Return (X, Y) of the center of cell containing provided text 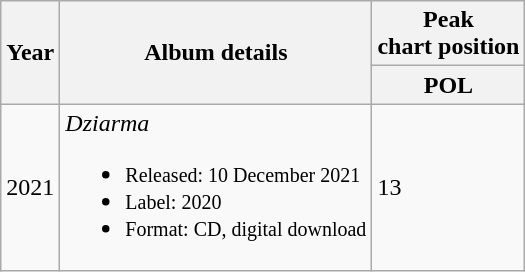
Album details (216, 52)
Peakchart position (448, 34)
2021 (30, 188)
Year (30, 52)
POL (448, 85)
13 (448, 188)
DziarmaReleased: 10 December 2021Label: 2020Format: CD, digital download (216, 188)
